Identify which cell holds the provided text, then report its (X, Y) central coordinate. 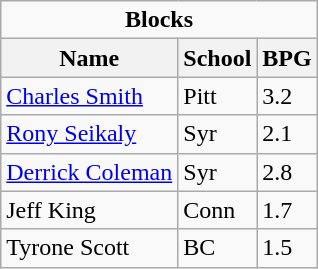
Conn (218, 210)
1.5 (287, 248)
Tyrone Scott (90, 248)
Rony Seikaly (90, 134)
Blocks (159, 20)
1.7 (287, 210)
Pitt (218, 96)
3.2 (287, 96)
Name (90, 58)
Charles Smith (90, 96)
Jeff King (90, 210)
2.1 (287, 134)
BPG (287, 58)
BC (218, 248)
School (218, 58)
Derrick Coleman (90, 172)
2.8 (287, 172)
